Identify which cell holds the provided text, then report its [X, Y] central coordinate. 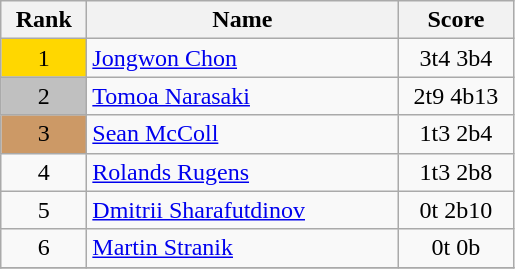
4 [44, 172]
2t9 4b13 [456, 96]
Dmitrii Sharafutdinov [242, 210]
Rolands Rugens [242, 172]
3 [44, 134]
Rank [44, 20]
Score [456, 20]
5 [44, 210]
Name [242, 20]
1 [44, 58]
Sean McColl [242, 134]
3t4 3b4 [456, 58]
1t3 2b4 [456, 134]
Martin Stranik [242, 248]
2 [44, 96]
Tomoa Narasaki [242, 96]
0t 2b10 [456, 210]
Jongwon Chon [242, 58]
6 [44, 248]
0t 0b [456, 248]
1t3 2b8 [456, 172]
